Find where the given text appears and provide that cell's center as (x, y) coordinate. 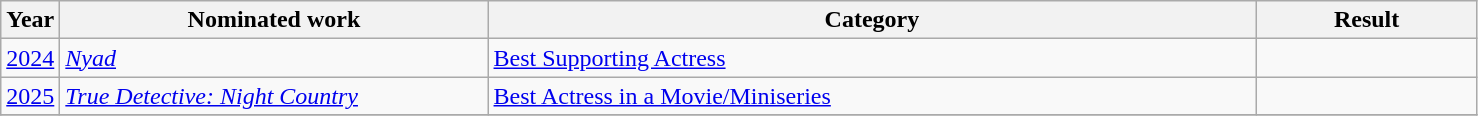
2025 (30, 96)
2024 (30, 58)
Nyad (274, 58)
Result (1366, 20)
Best Actress in a Movie/Miniseries (872, 96)
Category (872, 20)
Best Supporting Actress (872, 58)
True Detective: Night Country (274, 96)
Nominated work (274, 20)
Year (30, 20)
